Search for the cell housing the specified text and yield its [x, y] center coordinate. 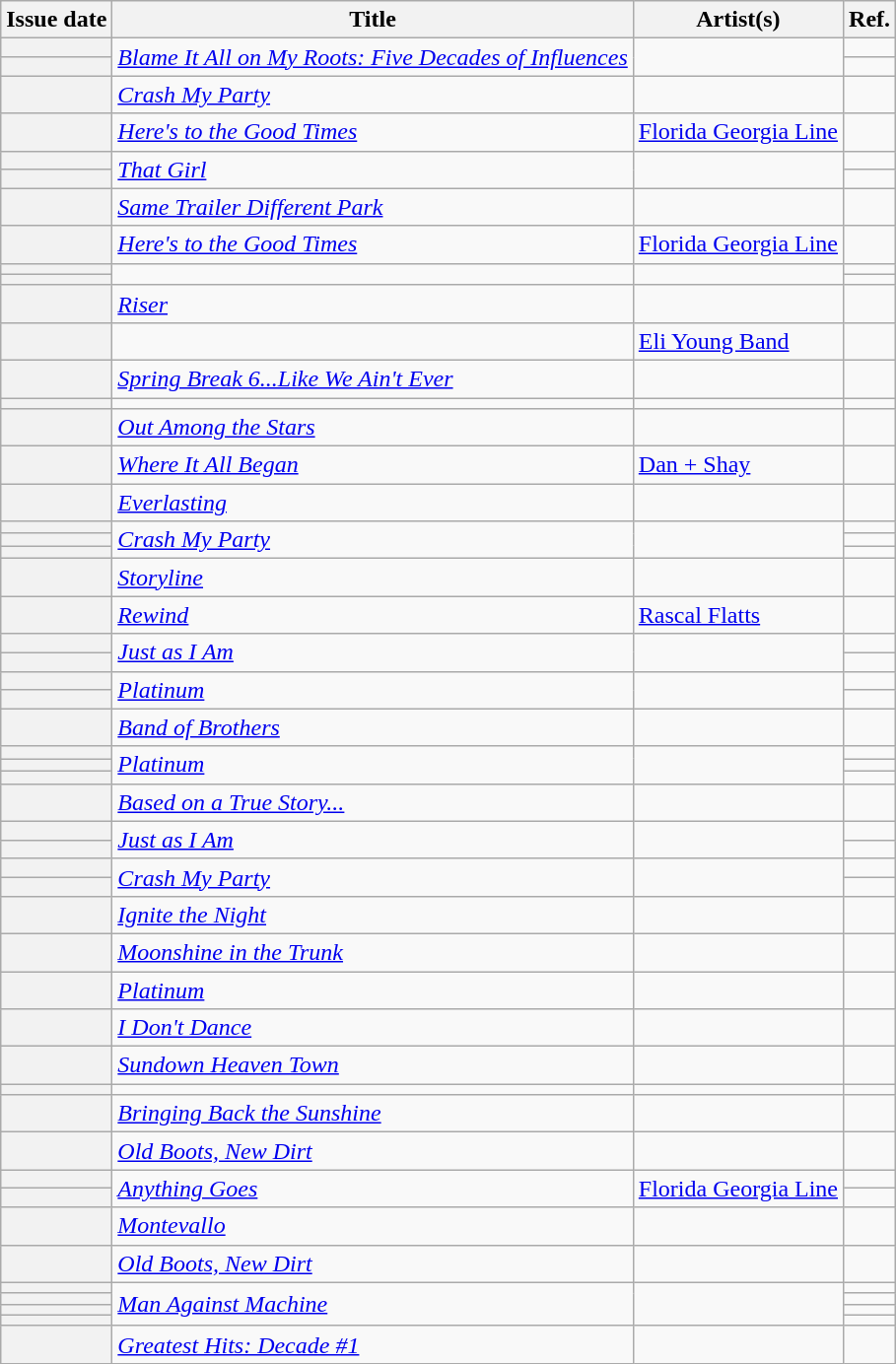
Montevallo [373, 1226]
Band of Brothers [373, 727]
Same Trailer Different Park [373, 207]
Bringing Back the Sunshine [373, 1114]
I Don't Dance [373, 1028]
Rascal Flatts [737, 615]
Spring Break 6...Like We Ain't Ever [373, 378]
Blame It All on My Roots: Five Decades of Influences [373, 57]
Greatest Hits: Decade #1 [373, 1344]
Out Among the Stars [373, 428]
Everlasting [373, 503]
That Girl [373, 170]
Dan + Shay [737, 465]
Artist(s) [737, 20]
Anything Goes [373, 1189]
Sundown Heaven Town [373, 1065]
Storyline [373, 578]
Ref. [869, 20]
Man Against Machine [373, 1304]
Based on a True Story... [373, 802]
Riser [373, 304]
Ignite the Night [373, 915]
Title [373, 20]
Where It All Began [373, 465]
Moonshine in the Trunk [373, 952]
Issue date [57, 20]
Rewind [373, 615]
Eli Young Band [737, 341]
